Detect which cell encompasses the target text, then output its (X, Y) center coordinate. 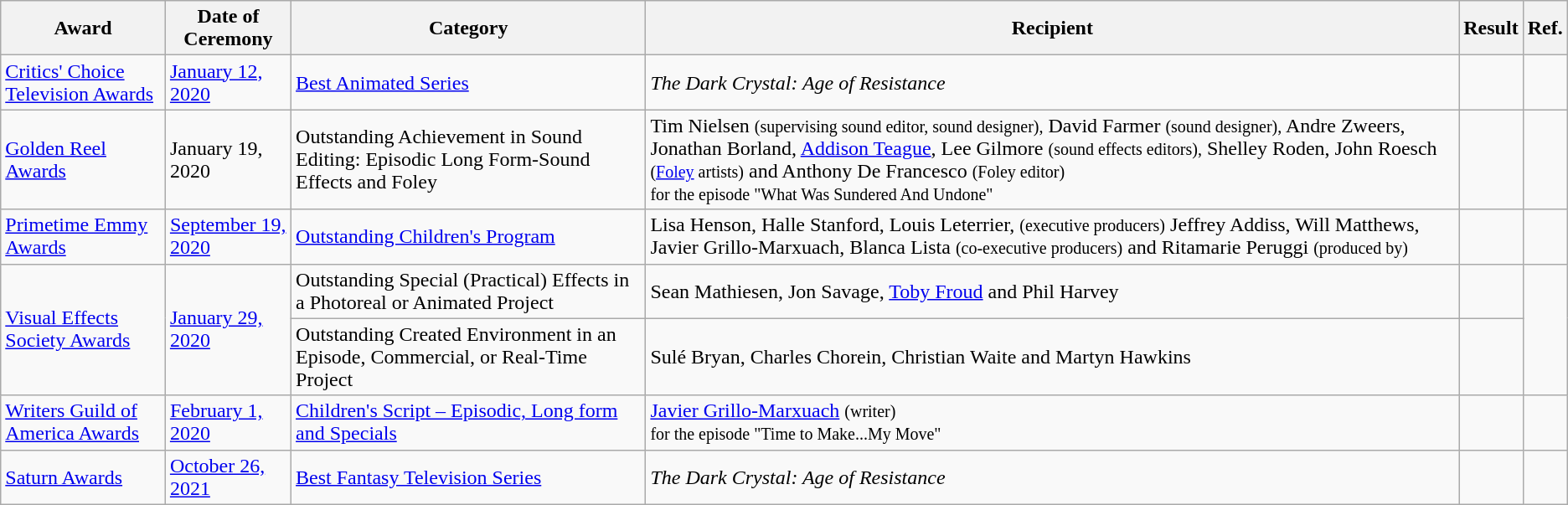
Date of Ceremony (228, 28)
February 1, 2020 (228, 422)
Primetime Emmy Awards (84, 236)
Result (1491, 28)
Best Fantasy Television Series (469, 477)
Category (469, 28)
Saturn Awards (84, 477)
October 26, 2021 (228, 477)
Outstanding Children's Program (469, 236)
January 19, 2020 (228, 159)
September 19, 2020 (228, 236)
January 29, 2020 (228, 330)
Outstanding Special (Practical) Effects in a Photoreal or Animated Project (469, 291)
Sean Mathiesen, Jon Savage, Toby Froud and Phil Harvey (1052, 291)
Recipient (1052, 28)
Javier Grillo-Marxuach (writer)for the episode "Time to Make...My Move" (1052, 422)
Sulé Bryan, Charles Chorein, Christian Waite and Martyn Hawkins (1052, 357)
Outstanding Created Environment in an Episode, Commercial, or Real-Time Project (469, 357)
Critics' Choice Television Awards (84, 82)
Outstanding Achievement in Sound Editing: Episodic Long Form-Sound Effects and Foley (469, 159)
Ref. (1545, 28)
Children's Script – Episodic, Long form and Specials (469, 422)
Writers Guild of America Awards (84, 422)
Visual Effects Society Awards (84, 330)
Best Animated Series (469, 82)
Golden Reel Awards (84, 159)
Award (84, 28)
January 12, 2020 (228, 82)
